Pinpoint the cell where the given text exists, returning its (X, Y) midpoint coordinate. 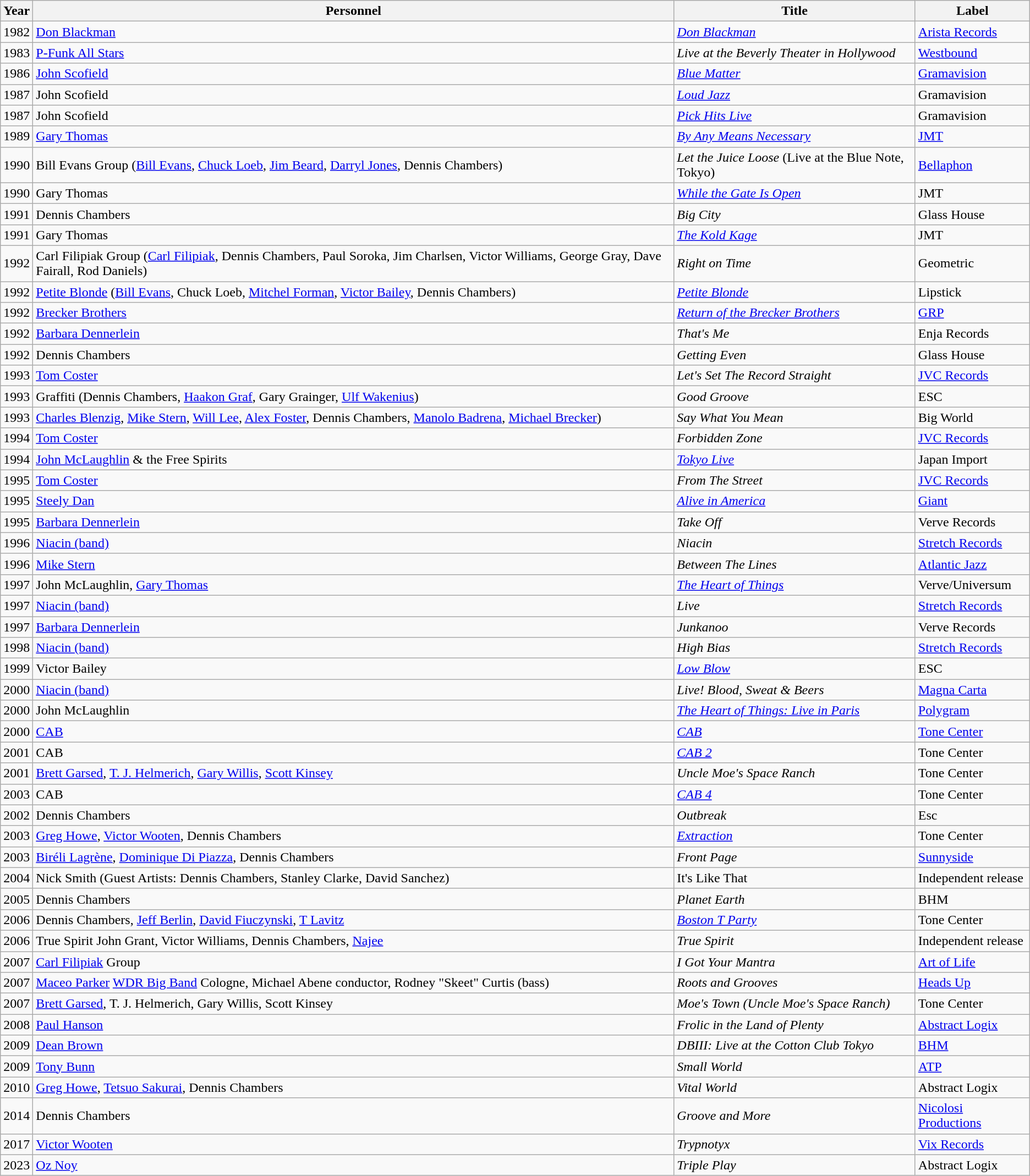
While the Gate Is Open (795, 193)
Right on Time (795, 263)
It's Like That (795, 878)
By Any Means Necessary (795, 136)
Blue Matter (795, 74)
1998 (17, 648)
Tony Bunn (353, 1067)
1982 (17, 32)
Biréli Lagrène, Dominique Di Piazza, Dennis Chambers (353, 857)
Vix Records (972, 1144)
Triple Play (795, 1165)
Lipstick (972, 292)
Geometric (972, 263)
P-Funk All Stars (353, 53)
Roots and Grooves (795, 983)
Magna Carta (972, 690)
Arista Records (972, 32)
Pick Hits Live (795, 116)
ATP (972, 1067)
Greg Howe, Victor Wooten, Dennis Chambers (353, 836)
Dean Brown (353, 1046)
Bellaphon (972, 165)
Japan Import (972, 459)
Planet Earth (795, 899)
Front Page (795, 857)
1989 (17, 136)
Graffiti (Dennis Chambers, Haakon Graf, Gary Grainger, Ulf Wakenius) (353, 397)
Let's Set The Record Straight (795, 376)
John McLaughlin, Gary Thomas (353, 585)
Heads Up (972, 983)
DBIII: Live at the Cotton Club Tokyo (795, 1046)
CAB 4 (795, 794)
1986 (17, 74)
Tokyo Live (795, 459)
From The Street (795, 480)
Polygram (972, 711)
Big World (972, 417)
Low Blow (795, 669)
Small World (795, 1067)
High Bias (795, 648)
Live! Blood, Sweat & Beers (795, 690)
Groove and More (795, 1115)
Good Groove (795, 397)
Victor Wooten (353, 1144)
The Kold Kage (795, 235)
Label (972, 11)
Personnel (353, 11)
Giant (972, 501)
True Spirit (795, 941)
Carl Filipiak Group (353, 962)
Petite Blonde (795, 292)
Sunnyside (972, 857)
Alive in America (795, 501)
Loud Jazz (795, 95)
GRP (972, 313)
1983 (17, 53)
John McLaughlin (353, 711)
Take Off (795, 522)
Esc (972, 815)
Niacin (795, 543)
2005 (17, 899)
Victor Bailey (353, 669)
Junkanoo (795, 627)
Extraction (795, 836)
Say What You Mean (795, 417)
Maceo Parker WDR Big Band Cologne, Michael Abene conductor, Rodney "Skeet" Curtis (bass) (353, 983)
True Spirit John Grant, Victor Williams, Dennis Chambers, Najee (353, 941)
Title (795, 11)
1999 (17, 669)
2023 (17, 1165)
Big City (795, 214)
Bill Evans Group (Bill Evans, Chuck Loeb, Jim Beard, Darryl Jones, Dennis Chambers) (353, 165)
Petite Blonde (Bill Evans, Chuck Loeb, Mitchel Forman, Victor Bailey, Dennis Chambers) (353, 292)
Nicolosi Productions (972, 1115)
Live (795, 606)
Forbidden Zone (795, 438)
Boston T Party (795, 920)
2010 (17, 1087)
Charles Blenzig, Mike Stern, Will Lee, Alex Foster, Dennis Chambers, Manolo Badrena, Michael Brecker) (353, 417)
Greg Howe, Tetsuo Sakurai, Dennis Chambers (353, 1087)
CAB 2 (795, 752)
Oz Noy (353, 1165)
Paul Hanson (353, 1025)
2017 (17, 1144)
Atlantic Jazz (972, 564)
Steely Dan (353, 501)
Return of the Brecker Brothers (795, 313)
2008 (17, 1025)
Nick Smith (Guest Artists: Dennis Chambers, Stanley Clarke, David Sanchez) (353, 878)
Carl Filipiak Group (Carl Filipiak, Dennis Chambers, Paul Soroka, Jim Charlsen, Victor Williams, George Gray, Dave Fairall, Rod Daniels) (353, 263)
I Got Your Mantra (795, 962)
Between The Lines (795, 564)
2004 (17, 878)
Outbreak (795, 815)
Art of Life (972, 962)
Verve/Universum (972, 585)
Frolic in the Land of Plenty (795, 1025)
The Heart of Things: Live in Paris (795, 711)
Dennis Chambers, Jeff Berlin, David Fiuczynski, T Lavitz (353, 920)
The Heart of Things (795, 585)
Uncle Moe's Space Ranch (795, 773)
Brecker Brothers (353, 313)
Getting Even (795, 355)
Moe's Town (Uncle Moe's Space Ranch) (795, 1004)
That's Me (795, 334)
Vital World (795, 1087)
2014 (17, 1115)
Let the Juice Loose (Live at the Blue Note, Tokyo) (795, 165)
Year (17, 11)
John McLaughlin & the Free Spirits (353, 459)
Enja Records (972, 334)
Trypnotyx (795, 1144)
Westbound (972, 53)
Live at the Beverly Theater in Hollywood (795, 53)
2002 (17, 815)
Mike Stern (353, 564)
